Detect which cell encompasses the target text, then output its [X, Y] center coordinate. 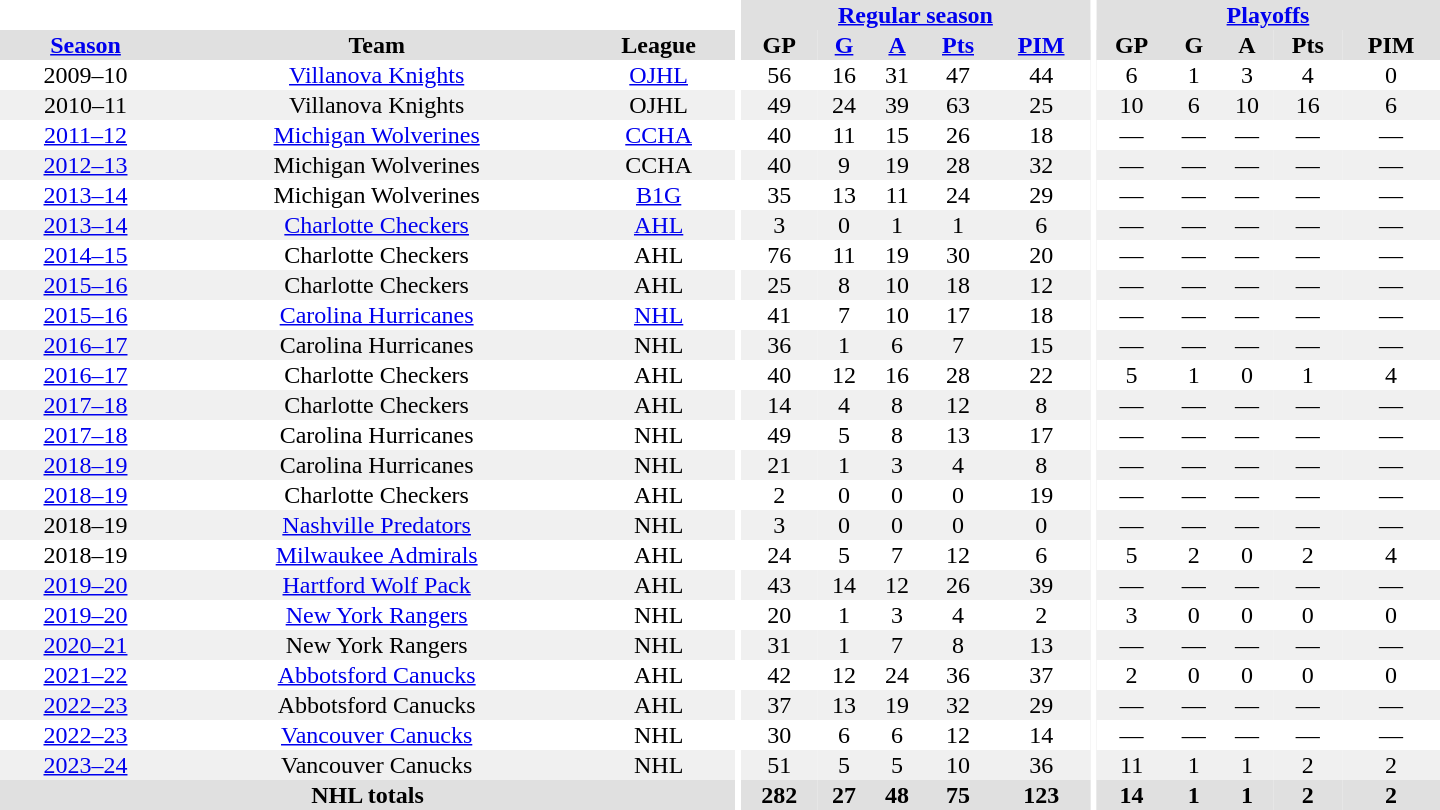
2009–10 [86, 75]
282 [780, 795]
Regular season [916, 15]
Hartford Wolf Pack [376, 585]
2014–15 [86, 255]
123 [1041, 795]
2010–11 [86, 105]
League [658, 45]
Milwaukee Admirals [376, 555]
51 [780, 765]
27 [844, 795]
35 [780, 195]
Season [86, 45]
B1G [658, 195]
9 [844, 165]
22 [1041, 375]
41 [780, 315]
48 [898, 795]
Nashville Predators [376, 525]
47 [958, 75]
56 [780, 75]
Team [376, 45]
2011–12 [86, 135]
Playoffs [1268, 15]
2023–24 [86, 765]
2021–22 [86, 675]
63 [958, 105]
2012–13 [86, 165]
75 [958, 795]
21 [780, 465]
44 [1041, 75]
76 [780, 255]
43 [780, 585]
2020–21 [86, 645]
42 [780, 675]
NHL totals [368, 795]
